From the cell containing the given text, extract its center point as [x, y] coordinate. 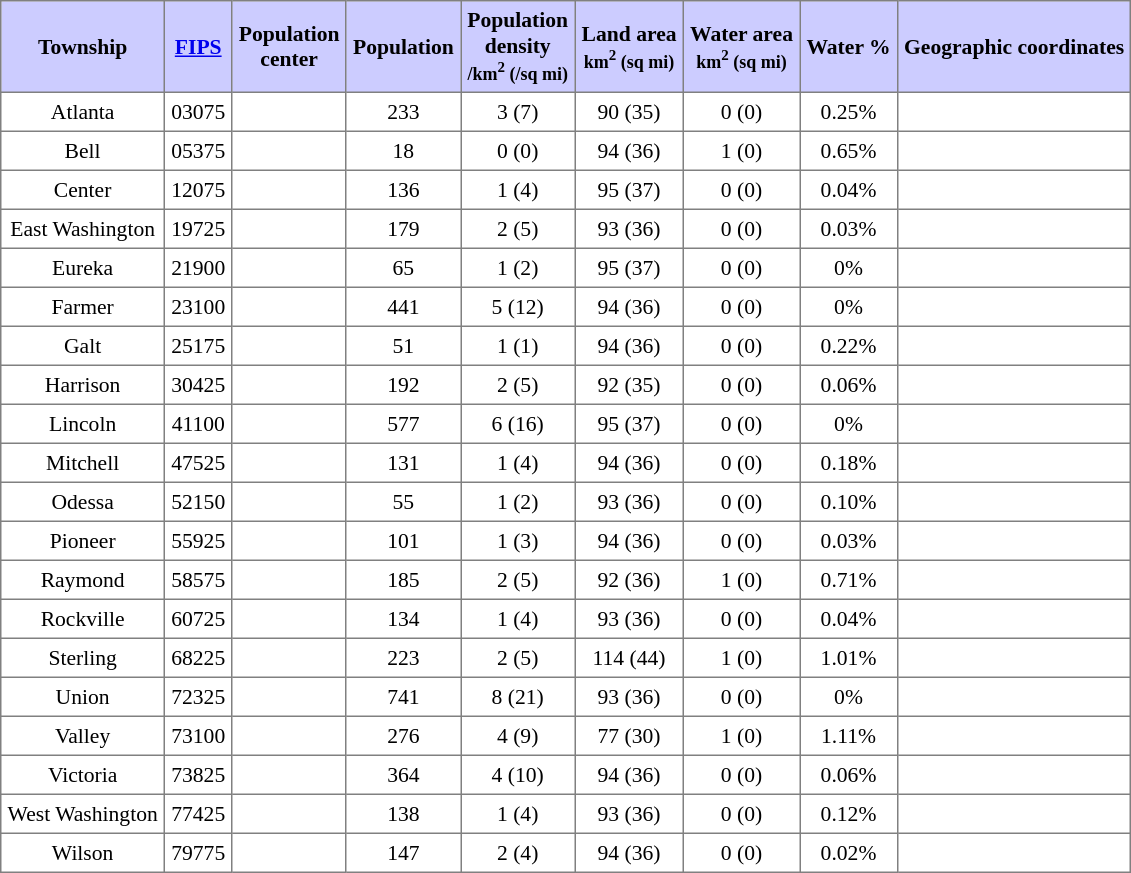
1 (3) [518, 540]
23100 [198, 306]
East Washington [83, 228]
55 [403, 502]
FIPS [198, 47]
179 [403, 228]
0.12% [849, 814]
79775 [198, 852]
1 (1) [518, 346]
185 [403, 580]
131 [403, 462]
1.01% [849, 658]
25175 [198, 346]
65 [403, 268]
68225 [198, 658]
Victoria [83, 774]
223 [403, 658]
77 (30) [629, 736]
138 [403, 814]
Populationdensity/km2 (/sq mi) [518, 47]
Center [83, 190]
Farmer [83, 306]
Population [403, 47]
73100 [198, 736]
77425 [198, 814]
60725 [198, 618]
Township [83, 47]
Union [83, 696]
55925 [198, 540]
58575 [198, 580]
0.02% [849, 852]
92 (36) [629, 580]
Sterling [83, 658]
0.18% [849, 462]
8 (21) [518, 696]
3 (7) [518, 112]
18 [403, 150]
233 [403, 112]
192 [403, 384]
101 [403, 540]
6 (16) [518, 424]
364 [403, 774]
Land areakm2 (sq mi) [629, 47]
Lincoln [83, 424]
21900 [198, 268]
136 [403, 190]
Odessa [83, 502]
41100 [198, 424]
Geographic coordinates [1014, 47]
72325 [198, 696]
Galt [83, 346]
114 (44) [629, 658]
Pioneer [83, 540]
276 [403, 736]
19725 [198, 228]
51 [403, 346]
05375 [198, 150]
Harrison [83, 384]
92 (35) [629, 384]
90 (35) [629, 112]
4 (9) [518, 736]
0.65% [849, 150]
Raymond [83, 580]
30425 [198, 384]
577 [403, 424]
2 (4) [518, 852]
0.25% [849, 112]
Mitchell [83, 462]
Water % [849, 47]
Eureka [83, 268]
Atlanta [83, 112]
Bell [83, 150]
741 [403, 696]
Rockville [83, 618]
Populationcenter [289, 47]
147 [403, 852]
Wilson [83, 852]
52150 [198, 502]
47525 [198, 462]
Water areakm2 (sq mi) [741, 47]
0.10% [849, 502]
0.22% [849, 346]
134 [403, 618]
03075 [198, 112]
441 [403, 306]
5 (12) [518, 306]
73825 [198, 774]
4 (10) [518, 774]
12075 [198, 190]
0.71% [849, 580]
Valley [83, 736]
West Washington [83, 814]
1.11% [849, 736]
